For the text-containing cell, return its midpoint in [x, y] coordinate format. 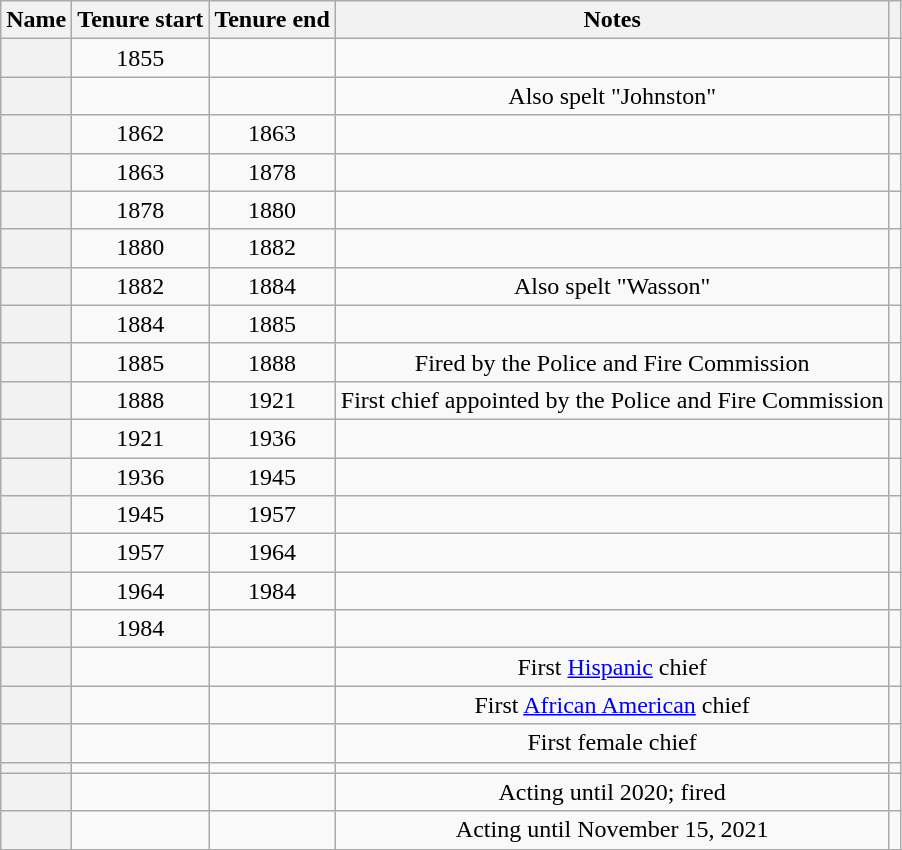
Notes [612, 20]
First chief appointed by the Police and Fire Commission [612, 400]
First Hispanic chief [612, 667]
Acting until 2020; fired [612, 792]
First female chief [612, 743]
Also spelt "Wasson" [612, 286]
1862 [140, 134]
Tenure start [140, 20]
Tenure end [272, 20]
Fired by the Police and Fire Commission [612, 362]
Name [36, 20]
First African American chief [612, 705]
Acting until November 15, 2021 [612, 830]
1855 [140, 58]
Also spelt "Johnston" [612, 96]
